Capture the cell that displays the provided text and extract its (X, Y) central coordinate. 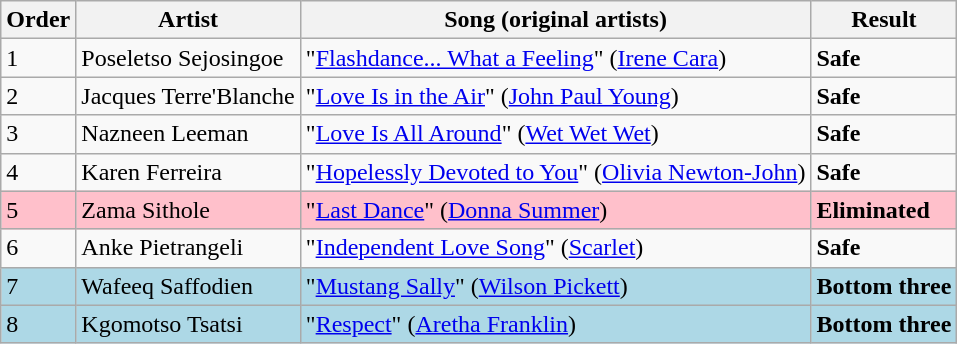
Anke Pietrangeli (188, 248)
Wafeeq Saffodien (188, 286)
2 (38, 96)
Karen Ferreira (188, 172)
Jacques Terre'Blanche (188, 96)
"Flashdance... What a Feeling" (Irene Cara) (556, 58)
"Love Is All Around" (Wet Wet Wet) (556, 134)
1 (38, 58)
"Hopelessly Devoted to You" (Olivia Newton-John) (556, 172)
"Independent Love Song" (Scarlet) (556, 248)
4 (38, 172)
Nazneen Leeman (188, 134)
"Respect" (Aretha Franklin) (556, 324)
Zama Sithole (188, 210)
Eliminated (884, 210)
5 (38, 210)
Song (original artists) (556, 20)
Order (38, 20)
Kgomotso Tsatsi (188, 324)
"Last Dance" (Donna Summer) (556, 210)
3 (38, 134)
"Mustang Sally" (Wilson Pickett) (556, 286)
7 (38, 286)
8 (38, 324)
Result (884, 20)
Artist (188, 20)
Poseletso Sejosingoe (188, 58)
"Love Is in the Air" (John Paul Young) (556, 96)
6 (38, 248)
